From the cell containing the given text, extract its center point as [X, Y] coordinate. 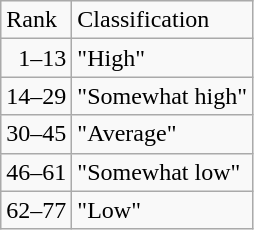
62–77 [36, 210]
"Low" [162, 210]
Classification [162, 20]
30–45 [36, 134]
14–29 [36, 96]
Rank [36, 20]
46–61 [36, 172]
"Average" [162, 134]
1–13 [36, 58]
"Somewhat low" [162, 172]
"High" [162, 58]
"Somewhat high" [162, 96]
